Return the (x, y) coordinate for the center point of the cell that contains the specified text.  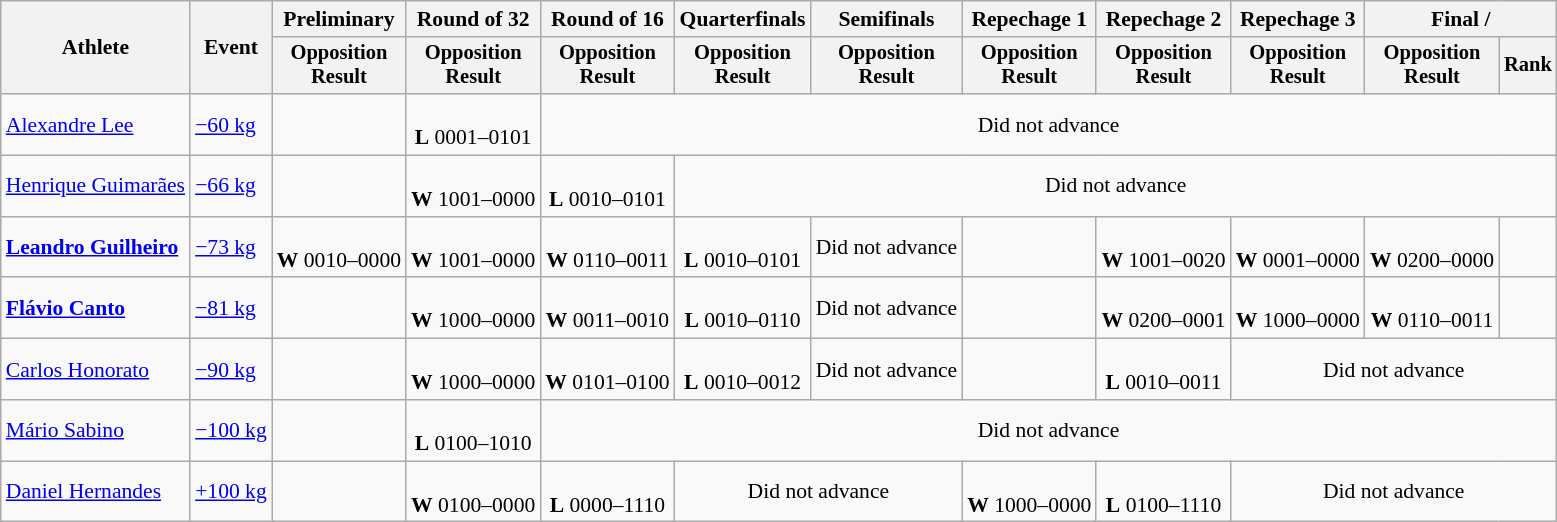
L 0001–0101 (473, 124)
Event (231, 48)
−90 kg (231, 370)
W 1001–0020 (1163, 248)
L 0010–0012 (743, 370)
W 0101–0100 (607, 370)
−100 kg (231, 430)
−66 kg (231, 186)
Repechage 1 (1029, 19)
Round of 32 (473, 19)
Athlete (96, 48)
W 0010–0000 (339, 248)
W 0200–0000 (1432, 248)
L 0100–1010 (473, 430)
Repechage 2 (1163, 19)
Alexandre Lee (96, 124)
Henrique Guimarães (96, 186)
Leandro Guilheiro (96, 248)
L 0010–0011 (1163, 370)
Repechage 3 (1298, 19)
−81 kg (231, 308)
Final / (1461, 19)
Round of 16 (607, 19)
Flávio Canto (96, 308)
−73 kg (231, 248)
L 0100–1110 (1163, 492)
Preliminary (339, 19)
L 0010–0110 (743, 308)
W 0011–0010 (607, 308)
Rank (1528, 66)
Daniel Hernandes (96, 492)
W 0200–0001 (1163, 308)
Quarterfinals (743, 19)
−60 kg (231, 124)
L 0000–1110 (607, 492)
Semifinals (887, 19)
+100 kg (231, 492)
W 0001–0000 (1298, 248)
Mário Sabino (96, 430)
W 0100–0000 (473, 492)
Carlos Honorato (96, 370)
